Locate the cell with the specified text and output its (X, Y) center coordinate. 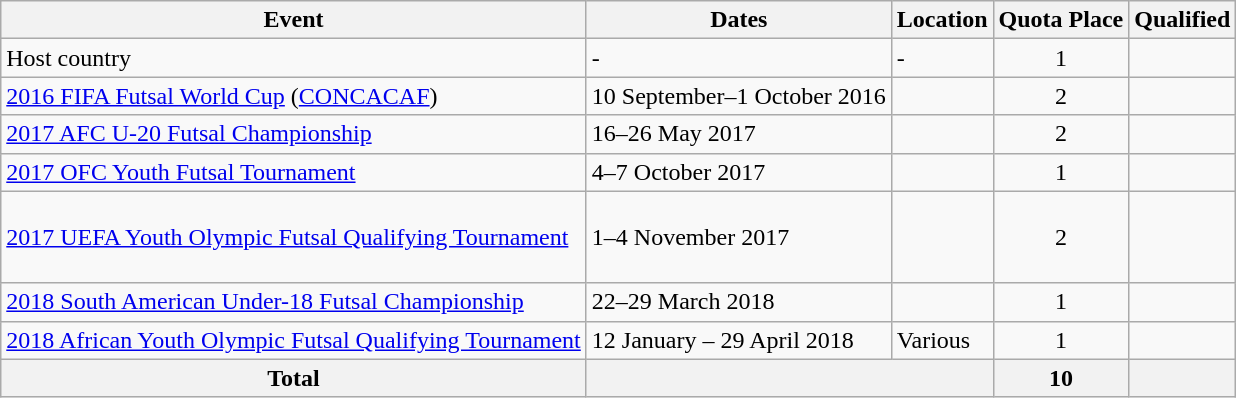
10 September–1 October 2016 (738, 96)
Quota Place (1061, 20)
4–7 October 2017 (738, 172)
2017 AFC U-20 Futsal Championship (294, 134)
Dates (738, 20)
Various (942, 340)
1–4 November 2017 (738, 237)
16–26 May 2017 (738, 134)
Event (294, 20)
22–29 March 2018 (738, 302)
12 January – 29 April 2018 (738, 340)
2017 OFC Youth Futsal Tournament (294, 172)
2018 African Youth Olympic Futsal Qualifying Tournament (294, 340)
Qualified (1182, 20)
2016 FIFA Futsal World Cup (CONCACAF) (294, 96)
2017 UEFA Youth Olympic Futsal Qualifying Tournament (294, 237)
Location (942, 20)
10 (1061, 378)
Total (294, 378)
Host country (294, 58)
2018 South American Under-18 Futsal Championship (294, 302)
